Identify which cell holds the provided text, then report its (x, y) central coordinate. 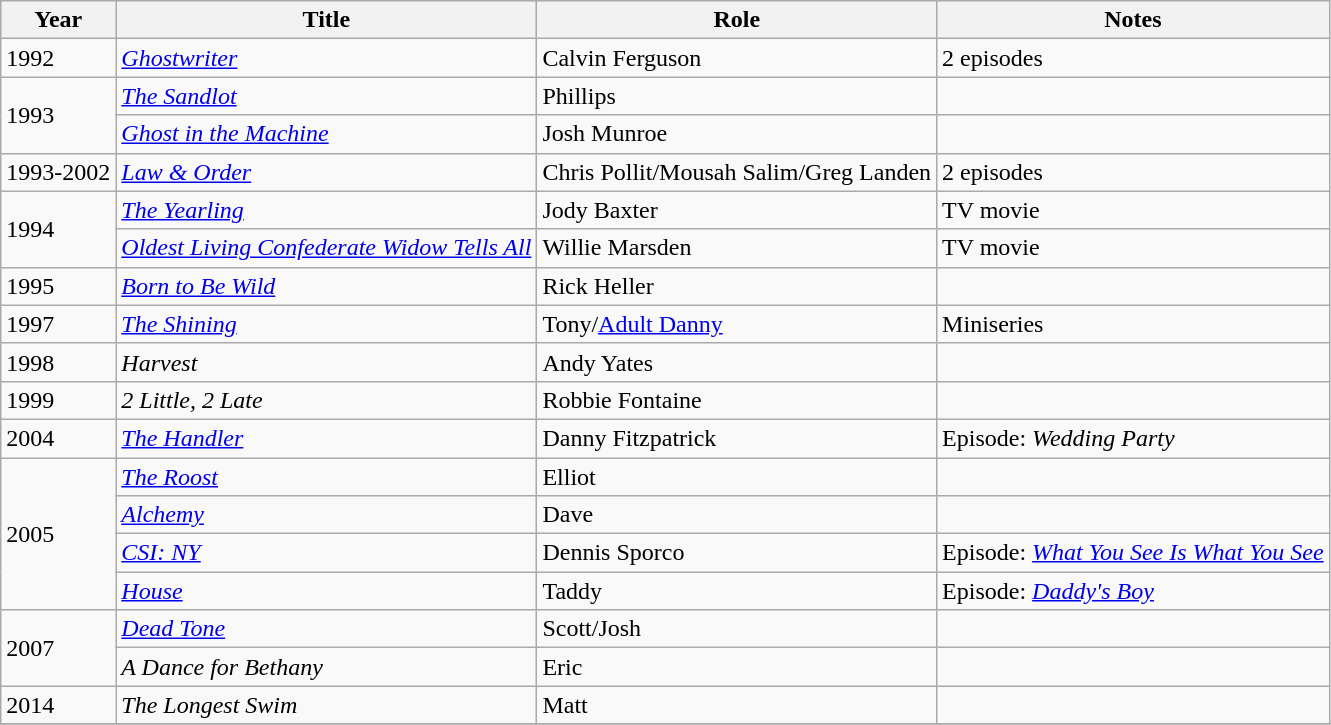
Rick Heller (737, 286)
Andy Yates (737, 362)
A Dance for Bethany (326, 667)
Ghost in the Machine (326, 134)
Willie Marsden (737, 248)
The Shining (326, 324)
Calvin Ferguson (737, 58)
Dead Tone (326, 629)
Year (58, 20)
Jody Baxter (737, 210)
Scott/Josh (737, 629)
Elliot (737, 477)
Episode: Wedding Party (1134, 438)
2004 (58, 438)
CSI: NY (326, 553)
Josh Munroe (737, 134)
Dennis Sporco (737, 553)
Title (326, 20)
Tony/Adult Danny (737, 324)
1999 (58, 400)
1995 (58, 286)
Taddy (737, 591)
1992 (58, 58)
Phillips (737, 96)
2007 (58, 648)
1998 (58, 362)
1993 (58, 115)
The Yearling (326, 210)
Oldest Living Confederate Widow Tells All (326, 248)
Episode: Daddy's Boy (1134, 591)
Role (737, 20)
The Handler (326, 438)
2 Little, 2 Late (326, 400)
Harvest (326, 362)
The Sandlot (326, 96)
Robbie Fontaine (737, 400)
2005 (58, 534)
Notes (1134, 20)
Born to Be Wild (326, 286)
Danny Fitzpatrick (737, 438)
Law & Order (326, 172)
The Longest Swim (326, 705)
Chris Pollit/Mousah Salim/Greg Landen (737, 172)
Miniseries (1134, 324)
Episode: What You See Is What You See (1134, 553)
Ghostwriter (326, 58)
1993-2002 (58, 172)
Alchemy (326, 515)
2014 (58, 705)
House (326, 591)
The Roost (326, 477)
Eric (737, 667)
Dave (737, 515)
1994 (58, 229)
Matt (737, 705)
1997 (58, 324)
